Locate the cell with the specified text and output its (X, Y) center coordinate. 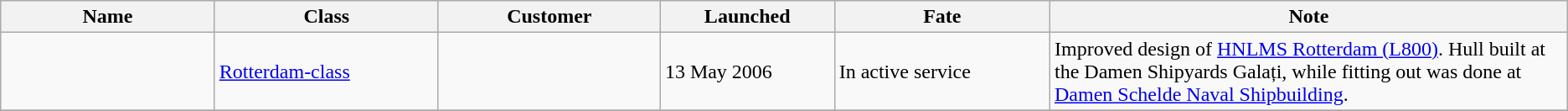
Name (108, 17)
Note (1309, 17)
In active service (941, 71)
Fate (941, 17)
Improved design of HNLMS Rotterdam (L800). Hull built at the Damen Shipyards Galați, while fitting out was done at Damen Schelde Naval Shipbuilding. (1309, 71)
Rotterdam-class (327, 71)
13 May 2006 (747, 71)
Class (327, 17)
Launched (747, 17)
Customer (549, 17)
